From the cell containing the given text, extract its center point as [X, Y] coordinate. 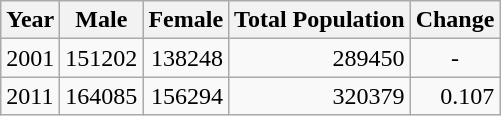
Year [30, 20]
164085 [102, 96]
Female [186, 20]
289450 [320, 58]
320379 [320, 96]
Male [102, 20]
- [455, 58]
151202 [102, 58]
Change [455, 20]
138248 [186, 58]
2011 [30, 96]
Total Population [320, 20]
0.107 [455, 96]
156294 [186, 96]
2001 [30, 58]
